Determine the [x, y] coordinate at the center of the cell enclosing the given text.  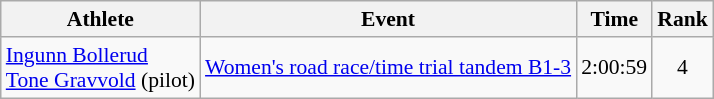
4 [682, 68]
Women's road race/time trial tandem B1-3 [388, 68]
2:00:59 [614, 68]
Athlete [100, 19]
Event [388, 19]
Time [614, 19]
Ingunn Bollerud Tone Gravvold (pilot) [100, 68]
Rank [682, 19]
